Output the (X, Y) coordinate of the center of the cell containing the given text.  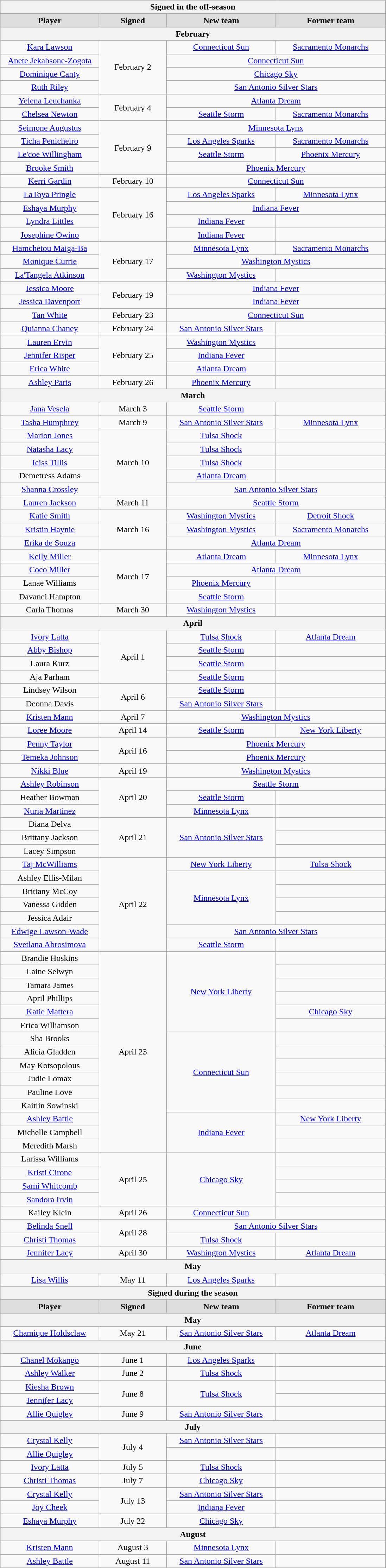
Kristi Cirone (50, 1172)
Ashley Robinson (50, 784)
Kerri Gardin (50, 181)
February 19 (133, 295)
Seimone Augustus (50, 127)
Kiesha Brown (50, 1387)
Sami Whitcomb (50, 1186)
La'Tangela Atkinson (50, 275)
June 9 (133, 1413)
Diana Delva (50, 824)
April 7 (133, 717)
February 10 (133, 181)
February 4 (133, 107)
April (193, 623)
April 25 (133, 1179)
February 25 (133, 355)
Erica White (50, 369)
Penny Taylor (50, 744)
Lauren Jackson (50, 503)
February 23 (133, 315)
May 11 (133, 1280)
February 2 (133, 67)
Jennifer Risper (50, 355)
Tamara James (50, 985)
Ticha Penicheiro (50, 141)
Taj McWilliams (50, 864)
July 13 (133, 1501)
March 17 (133, 576)
March 10 (133, 462)
Ruth Riley (50, 87)
July 4 (133, 1447)
Brooke Smith (50, 168)
May Kotsopolous (50, 1065)
Jessica Adair (50, 918)
June 1 (133, 1360)
February 26 (133, 382)
June 2 (133, 1373)
Detroit Shock (331, 516)
Demetress Adams (50, 476)
LaToya Pringle (50, 195)
Brandie Hoskins (50, 958)
Katie Mattera (50, 1012)
Brittany McCoy (50, 891)
Lyndra Littles (50, 221)
April 21 (133, 838)
Michelle Campbell (50, 1132)
Quianna Chaney (50, 328)
Le'coe Willingham (50, 154)
Nuria Martinez (50, 811)
April 26 (133, 1213)
Alicia Gladden (50, 1052)
Laura Kurz (50, 663)
Abby Bishop (50, 650)
Nikki Blue (50, 770)
Judie Lomax (50, 1079)
Erika de Souza (50, 543)
Yelena Leuchanka (50, 101)
July 5 (133, 1467)
April 1 (133, 657)
Sha Brooks (50, 1039)
April 19 (133, 770)
Kristin Haynie (50, 529)
April 6 (133, 697)
Ashley Paris (50, 382)
March 30 (133, 610)
Chamique Holdsclaw (50, 1333)
Lisa Willis (50, 1280)
May 21 (133, 1333)
Brittany Jackson (50, 838)
March 9 (133, 422)
April 23 (133, 1052)
Tan White (50, 315)
Meredith Marsh (50, 1146)
Chanel Mokango (50, 1360)
Lanae Williams (50, 583)
March 11 (133, 503)
February 9 (133, 147)
April 14 (133, 730)
February 16 (133, 215)
Kaitlin Sowinski (50, 1106)
Signed in the off-season (193, 7)
Joy Cheek (50, 1507)
Natasha Lacy (50, 449)
August 3 (133, 1548)
Kelly Miller (50, 556)
Coco Miller (50, 569)
March 3 (133, 409)
Monique Currie (50, 262)
Dominique Canty (50, 74)
Anete Jekabsone-Zogota (50, 61)
Ashley Walker (50, 1373)
Pauline Love (50, 1092)
April 16 (133, 750)
Sandora Irvin (50, 1199)
Chelsea Newton (50, 114)
Josephine Owino (50, 235)
July 22 (133, 1521)
Ashley Ellis-Milan (50, 878)
Katie Smith (50, 516)
Loree Moore (50, 730)
August (193, 1534)
Belinda Snell (50, 1226)
Jessica Moore (50, 288)
Tasha Humphrey (50, 422)
July (193, 1427)
June (193, 1347)
Lacey Simpson (50, 851)
April 30 (133, 1253)
February 24 (133, 328)
March (193, 396)
August 11 (133, 1561)
Lauren Ervin (50, 342)
Shanna Crossley (50, 489)
July 7 (133, 1481)
Laine Selwyn (50, 971)
Kailey Klein (50, 1213)
February (193, 34)
March 16 (133, 529)
April 22 (133, 905)
April 20 (133, 797)
Jessica Davenport (50, 302)
Jana Vesela (50, 409)
Davanei Hampton (50, 597)
April Phillips (50, 998)
Signed during the season (193, 1293)
February 17 (133, 262)
Deonna Davis (50, 704)
Vanessa Gidden (50, 905)
Marion Jones (50, 436)
Lindsey Wilson (50, 690)
Heather Bowman (50, 797)
June 8 (133, 1393)
Carla Thomas (50, 610)
Aja Parham (50, 677)
Edwige Lawson-Wade (50, 931)
Iciss Tillis (50, 462)
Larissa Williams (50, 1159)
Kara Lawson (50, 47)
Hamchetou Maiga-Ba (50, 248)
April 28 (133, 1233)
Erica Williamson (50, 1025)
Temeka Johnson (50, 757)
Svetlana Abrosimova (50, 945)
